For the text-containing cell, return its midpoint in [x, y] coordinate format. 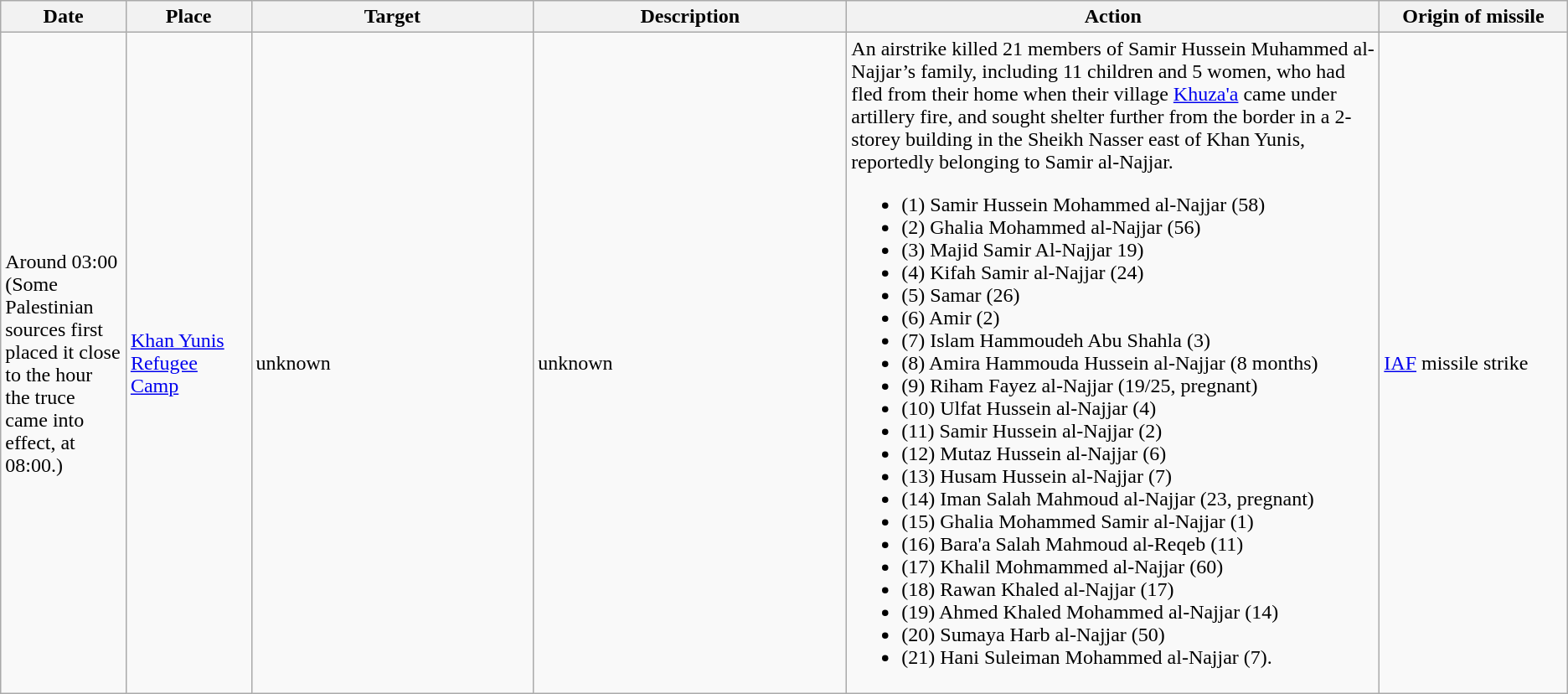
Description [690, 17]
Date [64, 17]
Around 03:00 (Some Palestinian sources first placed it close to the hour the truce came into effect, at 08:00.) [64, 363]
IAF missile strike [1473, 363]
Khan Yunis Refugee Camp [188, 363]
Place [188, 17]
Origin of missile [1473, 17]
Action [1113, 17]
Target [392, 17]
